Determine the [x, y] coordinate at the center of the cell enclosing the given text.  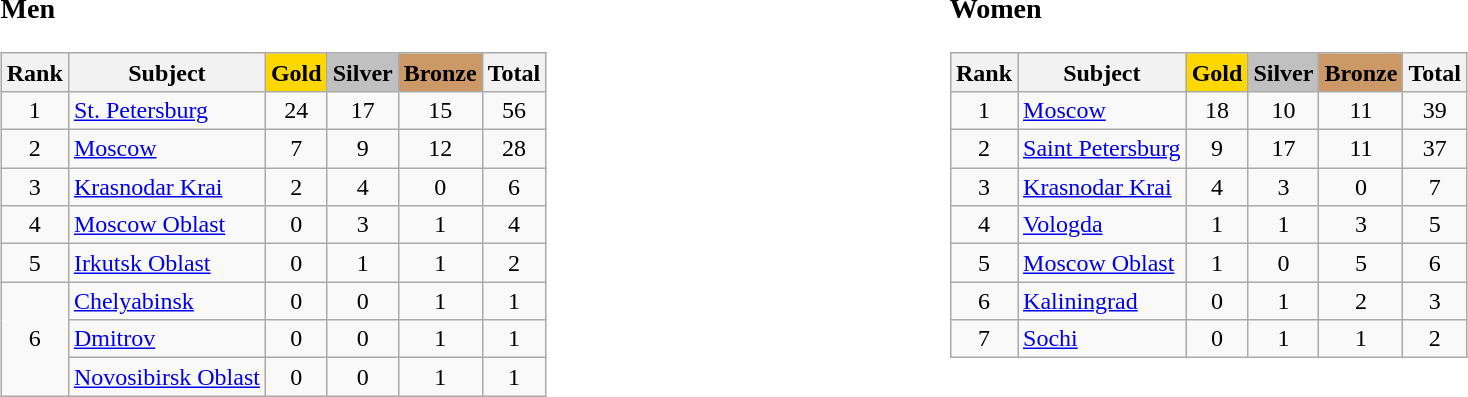
Novosibirsk Oblast [166, 377]
Sochi [1102, 339]
Irkutsk Oblast [166, 263]
Saint Petersburg [1102, 149]
39 [1435, 110]
37 [1435, 149]
Kaliningrad [1102, 301]
15 [440, 110]
56 [514, 110]
St. Petersburg [166, 110]
24 [296, 110]
Dmitrov [166, 339]
Chelyabinsk [166, 301]
18 [1217, 110]
28 [514, 149]
Vologda [1102, 225]
10 [1284, 110]
12 [440, 149]
